Provide the (X, Y) coordinate of the cell's center where the given text is located.  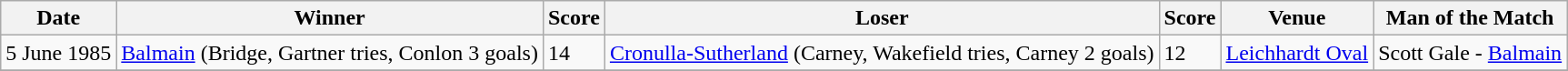
Balmain (Bridge, Gartner tries, Conlon 3 goals) (330, 53)
Winner (330, 18)
Man of the Match (1471, 18)
Venue (1297, 18)
12 (1190, 53)
Cronulla-Sutherland (Carney, Wakefield tries, Carney 2 goals) (882, 53)
Loser (882, 18)
Scott Gale - Balmain (1471, 53)
14 (574, 53)
Leichhardt Oval (1297, 53)
Date (58, 18)
5 June 1985 (58, 53)
